Search for the cell housing the specified text and yield its [X, Y] center coordinate. 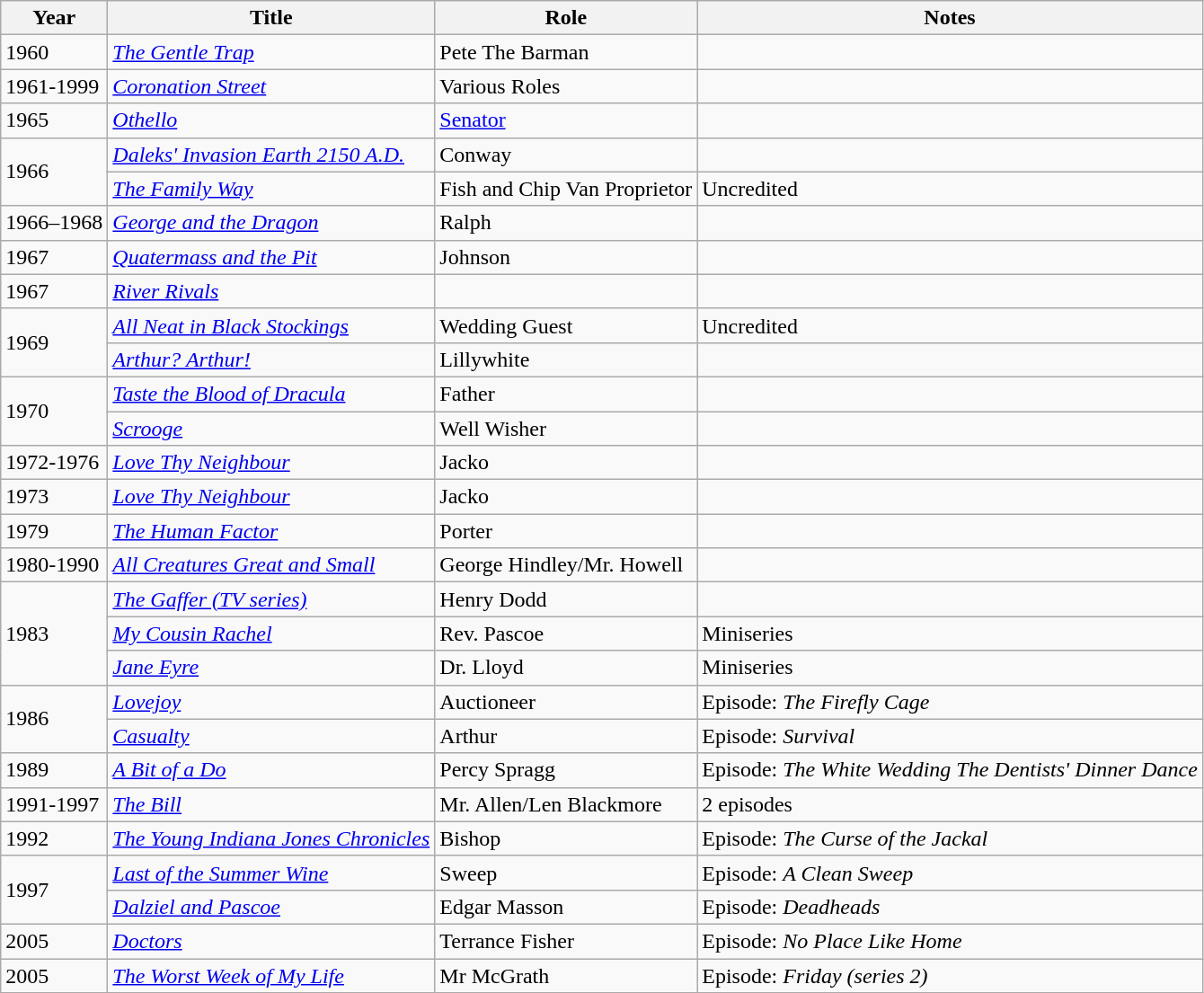
Casualty [271, 736]
1992 [54, 838]
A Bit of a Do [271, 770]
Mr. Allen/Len Blackmore [566, 804]
Bishop [566, 838]
All Neat in Black Stockings [271, 325]
1973 [54, 497]
Last of the Summer Wine [271, 873]
Auctioneer [566, 702]
Sweep [566, 873]
Dalziel and Pascoe [271, 907]
The Bill [271, 804]
1960 [54, 52]
Episode: The Curse of the Jackal [951, 838]
The Family Way [271, 189]
The Gentle Trap [271, 52]
Rev. Pascoe [566, 634]
1991-1997 [54, 804]
Arthur? Arthur! [271, 359]
Conway [566, 155]
Porter [566, 531]
1997 [54, 890]
Fish and Chip Van Proprietor [566, 189]
Episode: Friday (series 2) [951, 975]
Episode: A Clean Sweep [951, 873]
Episode: The White Wedding The Dentists' Dinner Dance [951, 770]
2 episodes [951, 804]
Episode: Survival [951, 736]
All Creatures Great and Small [271, 565]
1989 [54, 770]
1969 [54, 342]
1980-1990 [54, 565]
Taste the Blood of Dracula [271, 394]
Role [566, 18]
1979 [54, 531]
George Hindley/Mr. Howell [566, 565]
Wedding Guest [566, 325]
My Cousin Rachel [271, 634]
1972-1976 [54, 463]
Notes [951, 18]
Edgar Masson [566, 907]
Othello [271, 120]
1970 [54, 411]
Doctors [271, 941]
The Gaffer (TV series) [271, 599]
Henry Dodd [566, 599]
Pete The Barman [566, 52]
Title [271, 18]
The Human Factor [271, 531]
1965 [54, 120]
Terrance Fisher [566, 941]
Scrooge [271, 429]
George and the Dragon [271, 223]
Episode: The Firefly Cage [951, 702]
Senator [566, 120]
Percy Spragg [566, 770]
River Rivals [271, 291]
1983 [54, 634]
Episode: No Place Like Home [951, 941]
Episode: Deadheads [951, 907]
Dr. Lloyd [566, 668]
Johnson [566, 257]
1966–1968 [54, 223]
1966 [54, 172]
The Young Indiana Jones Chronicles [271, 838]
1961-1999 [54, 86]
Quatermass and the Pit [271, 257]
Father [566, 394]
Mr McGrath [566, 975]
Arthur [566, 736]
Lillywhite [566, 359]
Various Roles [566, 86]
Ralph [566, 223]
Well Wisher [566, 429]
Lovejoy [271, 702]
Year [54, 18]
Jane Eyre [271, 668]
Daleks' Invasion Earth 2150 A.D. [271, 155]
Coronation Street [271, 86]
1986 [54, 719]
The Worst Week of My Life [271, 975]
